Search for the cell housing the specified text and yield its (X, Y) center coordinate. 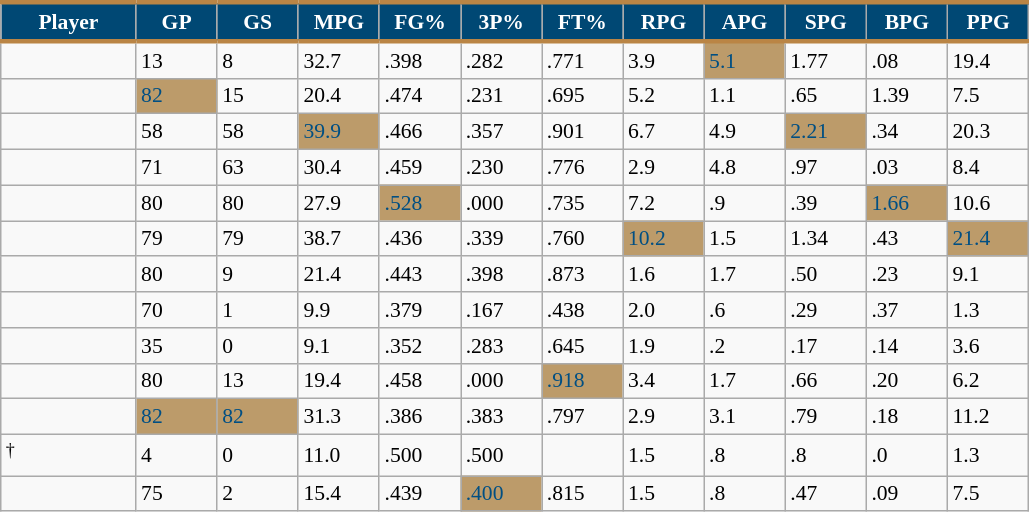
.901 (582, 132)
.14 (906, 346)
.436 (420, 239)
20.3 (988, 132)
11.2 (988, 417)
.379 (420, 310)
.2 (744, 346)
.29 (826, 310)
63 (258, 168)
2 (258, 494)
.0 (906, 456)
1.6 (664, 275)
.09 (906, 494)
FT% (582, 22)
15.4 (338, 494)
.771 (582, 60)
3.4 (664, 381)
.695 (582, 96)
31.3 (338, 417)
.79 (826, 417)
.50 (826, 275)
.282 (502, 60)
.23 (906, 275)
.918 (582, 381)
2.0 (664, 310)
.230 (502, 168)
.231 (502, 96)
75 (176, 494)
10.2 (664, 239)
FG% (420, 22)
35 (176, 346)
.438 (582, 310)
PPG (988, 22)
3.6 (988, 346)
.339 (502, 239)
27.9 (338, 203)
† (68, 456)
.645 (582, 346)
.458 (420, 381)
30.4 (338, 168)
MPG (338, 22)
.528 (420, 203)
2.21 (826, 132)
.357 (502, 132)
1.66 (906, 203)
9.9 (338, 310)
39.9 (338, 132)
.443 (420, 275)
.17 (826, 346)
GP (176, 22)
9 (258, 275)
.797 (582, 417)
6.2 (988, 381)
1.34 (826, 239)
.760 (582, 239)
.815 (582, 494)
.39 (826, 203)
70 (176, 310)
32.7 (338, 60)
3.9 (664, 60)
.66 (826, 381)
15 (258, 96)
11.0 (338, 456)
8.4 (988, 168)
20.4 (338, 96)
.439 (420, 494)
.352 (420, 346)
.400 (502, 494)
.97 (826, 168)
7.2 (664, 203)
6.7 (664, 132)
4.8 (744, 168)
4.9 (744, 132)
1.9 (664, 346)
4 (176, 456)
.47 (826, 494)
.9 (744, 203)
BPG (906, 22)
10.6 (988, 203)
.459 (420, 168)
.18 (906, 417)
3P% (502, 22)
.65 (826, 96)
8 (258, 60)
.167 (502, 310)
RPG (664, 22)
.466 (420, 132)
.34 (906, 132)
APG (744, 22)
.735 (582, 203)
SPG (826, 22)
.08 (906, 60)
5.2 (664, 96)
1.77 (826, 60)
.37 (906, 310)
1.39 (906, 96)
.6 (744, 310)
.873 (582, 275)
.43 (906, 239)
GS (258, 22)
.20 (906, 381)
.283 (502, 346)
38.7 (338, 239)
3.1 (744, 417)
1.1 (744, 96)
.383 (502, 417)
.776 (582, 168)
.386 (420, 417)
71 (176, 168)
Player (68, 22)
.474 (420, 96)
1 (258, 310)
5.1 (744, 60)
.03 (906, 168)
